Scan for the cell matching the given text and deliver its (x, y) coordinate at center. 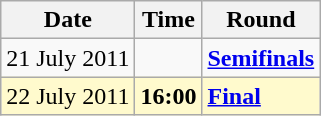
22 July 2011 (68, 96)
Round (261, 20)
Final (261, 96)
Semifinals (261, 58)
Time (168, 20)
Date (68, 20)
16:00 (168, 96)
21 July 2011 (68, 58)
